For the text-containing cell, return its midpoint in [x, y] coordinate format. 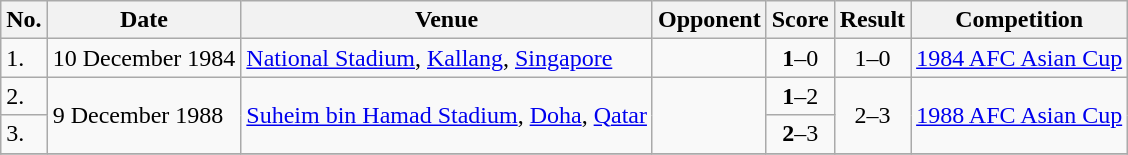
Date [144, 20]
National Stadium, Kallang, Singapore [447, 58]
2. [24, 96]
9 December 1988 [144, 115]
1. [24, 58]
10 December 1984 [144, 58]
No. [24, 20]
3. [24, 134]
1984 AFC Asian Cup [1020, 58]
1–2 [800, 96]
Venue [447, 20]
1988 AFC Asian Cup [1020, 115]
Score [800, 20]
Suheim bin Hamad Stadium, Doha, Qatar [447, 115]
Result [872, 20]
Opponent [709, 20]
Competition [1020, 20]
